Provide the (x, y) coordinate of the cell's center where the given text is located.  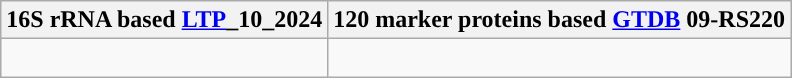
16S rRNA based LTP_10_2024 (164, 20)
120 marker proteins based GTDB 09-RS220 (560, 20)
